Detect which cell encompasses the target text, then output its [x, y] center coordinate. 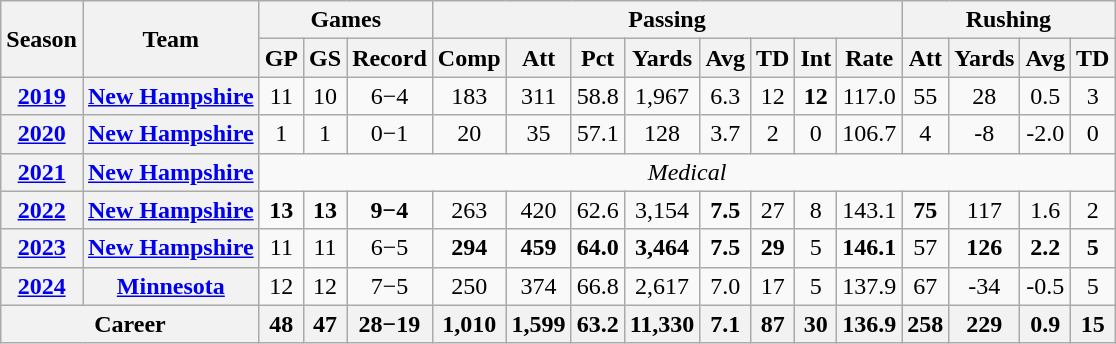
10 [326, 96]
48 [281, 324]
420 [538, 210]
3,464 [662, 248]
17 [773, 286]
Team [170, 39]
2020 [42, 134]
47 [326, 324]
-8 [984, 134]
Passing [666, 20]
2022 [42, 210]
126 [984, 248]
30 [816, 324]
117 [984, 210]
2024 [42, 286]
Record [390, 58]
0−1 [390, 134]
374 [538, 286]
28 [984, 96]
55 [926, 96]
2.2 [1046, 248]
3.7 [726, 134]
-2.0 [1046, 134]
57.1 [598, 134]
3,154 [662, 210]
258 [926, 324]
58.8 [598, 96]
6.3 [726, 96]
0.5 [1046, 96]
29 [773, 248]
87 [773, 324]
62.6 [598, 210]
63.2 [598, 324]
11,330 [662, 324]
6−5 [390, 248]
64.0 [598, 248]
Comp [469, 58]
Rate [870, 58]
15 [1093, 324]
75 [926, 210]
57 [926, 248]
-0.5 [1046, 286]
263 [469, 210]
GS [326, 58]
2021 [42, 172]
9−4 [390, 210]
1,010 [469, 324]
137.9 [870, 286]
Career [130, 324]
294 [469, 248]
2019 [42, 96]
0.9 [1046, 324]
143.1 [870, 210]
6−4 [390, 96]
Pct [598, 58]
28−19 [390, 324]
1.6 [1046, 210]
250 [469, 286]
117.0 [870, 96]
Minnesota [170, 286]
Games [346, 20]
8 [816, 210]
7.0 [726, 286]
136.9 [870, 324]
146.1 [870, 248]
7−5 [390, 286]
311 [538, 96]
66.8 [598, 286]
Medical [687, 172]
183 [469, 96]
67 [926, 286]
2023 [42, 248]
-34 [984, 286]
4 [926, 134]
3 [1093, 96]
GP [281, 58]
Rushing [1008, 20]
Season [42, 39]
229 [984, 324]
27 [773, 210]
35 [538, 134]
459 [538, 248]
106.7 [870, 134]
20 [469, 134]
1,967 [662, 96]
1,599 [538, 324]
128 [662, 134]
Int [816, 58]
7.1 [726, 324]
2,617 [662, 286]
